Determine the [x, y] coordinate at the center of the cell enclosing the given text.  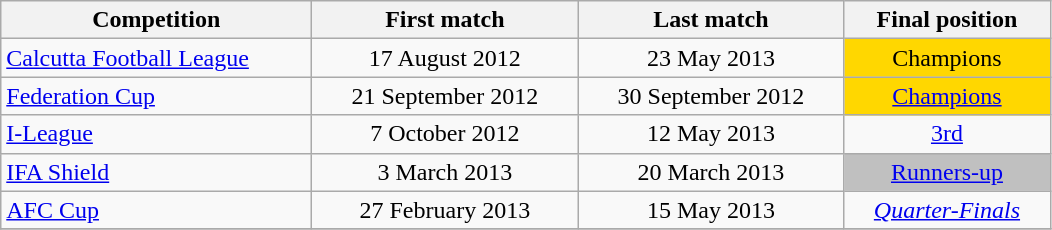
Last match [711, 20]
Quarter-Finals [947, 210]
IFA Shield [156, 172]
I-League [156, 134]
First match [445, 20]
Competition [156, 20]
12 May 2013 [711, 134]
21 September 2012 [445, 96]
Federation Cup [156, 96]
7 October 2012 [445, 134]
Runners-up [947, 172]
Calcutta Football League [156, 58]
3 March 2013 [445, 172]
30 September 2012 [711, 96]
23 May 2013 [711, 58]
27 February 2013 [445, 210]
15 May 2013 [711, 210]
AFC Cup [156, 210]
20 March 2013 [711, 172]
3rd [947, 134]
Final position [947, 20]
17 August 2012 [445, 58]
